Return (X, Y) of the center of cell containing provided text 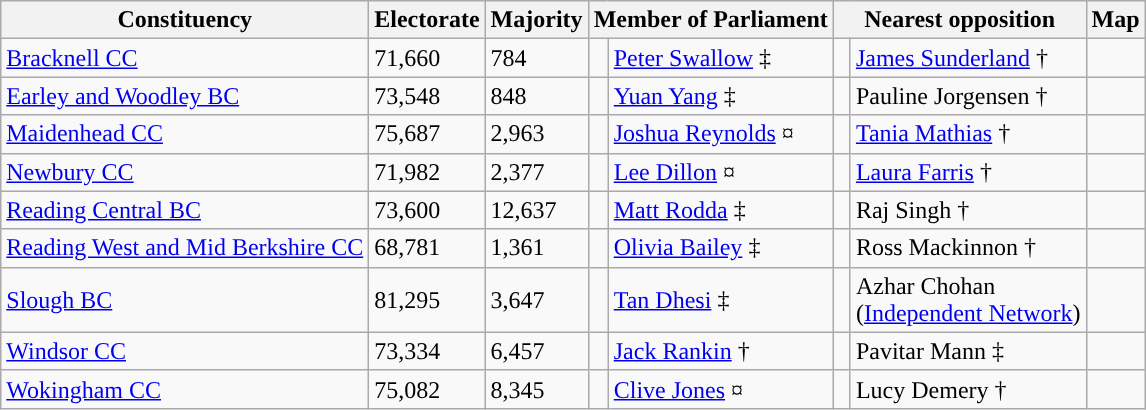
784 (536, 58)
Azhar Chohan(Independent Network) (968, 300)
68,781 (427, 248)
Tan Dhesi ‡ (720, 300)
Pauline Jorgensen † (968, 96)
Newbury CC (185, 172)
Ross Mackinnon † (968, 248)
James Sunderland † (968, 58)
75,687 (427, 134)
73,548 (427, 96)
Reading Central BC (185, 210)
2,377 (536, 172)
3,647 (536, 300)
Map (1116, 20)
12,637 (536, 210)
Earley and Woodley BC (185, 96)
Nearest opposition (960, 20)
Maidenhead CC (185, 134)
6,457 (536, 351)
Lee Dillon ¤ (720, 172)
71,982 (427, 172)
Constituency (185, 20)
Slough BC (185, 300)
Windsor CC (185, 351)
Majority (536, 20)
75,082 (427, 389)
Peter Swallow ‡ (720, 58)
848 (536, 96)
81,295 (427, 300)
Member of Parliament (710, 20)
Reading West and Mid Berkshire CC (185, 248)
Olivia Bailey ‡ (720, 248)
8,345 (536, 389)
73,334 (427, 351)
Tania Mathias † (968, 134)
Bracknell CC (185, 58)
Wokingham CC (185, 389)
Electorate (427, 20)
Yuan Yang ‡ (720, 96)
Jack Rankin † (720, 351)
71,660 (427, 58)
Clive Jones ¤ (720, 389)
Joshua Reynolds ¤ (720, 134)
2,963 (536, 134)
Matt Rodda ‡ (720, 210)
Lucy Demery † (968, 389)
73,600 (427, 210)
Raj Singh † (968, 210)
1,361 (536, 248)
Pavitar Mann ‡ (968, 351)
Laura Farris † (968, 172)
